From the cell containing the given text, extract its center point as [x, y] coordinate. 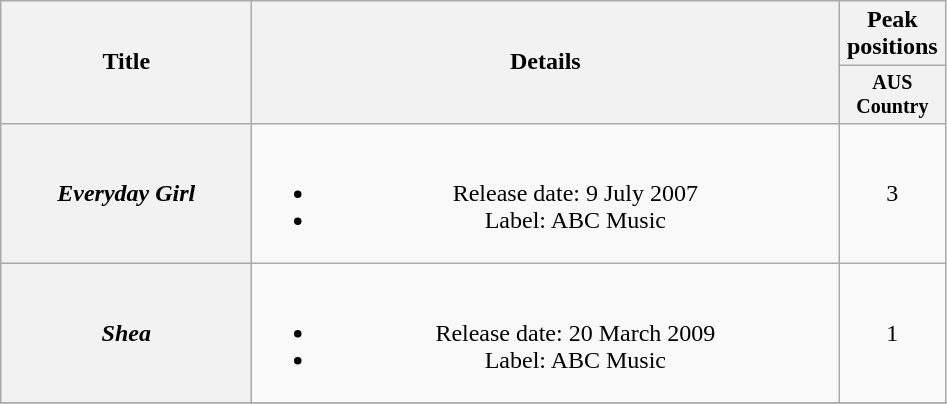
3 [892, 193]
Shea [126, 333]
Release date: 20 March 2009Label: ABC Music [546, 333]
Peak positions [892, 34]
1 [892, 333]
Release date: 9 July 2007Label: ABC Music [546, 193]
Title [126, 62]
Details [546, 62]
Everyday Girl [126, 193]
AUS Country [892, 94]
